Determine the (x, y) coordinate at the center of the cell enclosing the given text.  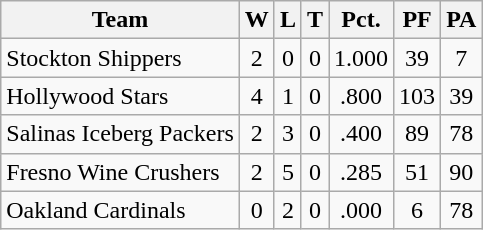
.800 (360, 96)
PA (462, 20)
90 (462, 172)
1.000 (360, 58)
3 (288, 134)
W (256, 20)
.285 (360, 172)
Team (120, 20)
.000 (360, 210)
89 (418, 134)
Fresno Wine Crushers (120, 172)
1 (288, 96)
Stockton Shippers (120, 58)
Hollywood Stars (120, 96)
.400 (360, 134)
Oakland Cardinals (120, 210)
Salinas Iceberg Packers (120, 134)
L (288, 20)
7 (462, 58)
PF (418, 20)
4 (256, 96)
T (314, 20)
103 (418, 96)
51 (418, 172)
Pct. (360, 20)
5 (288, 172)
6 (418, 210)
